Locate the cell with the specified text and output its (x, y) center coordinate. 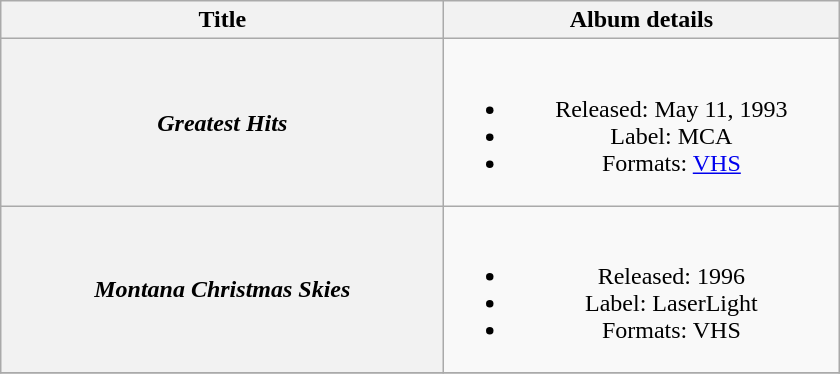
Released: May 11, 1993Label: MCAFormats: VHS (642, 122)
Title (222, 20)
Released: 1996Label: LaserLightFormats: VHS (642, 290)
Album details (642, 20)
Montana Christmas Skies (222, 290)
Greatest Hits (222, 122)
